Extract the (x, y) coordinate from the center of the cell holding the provided text.  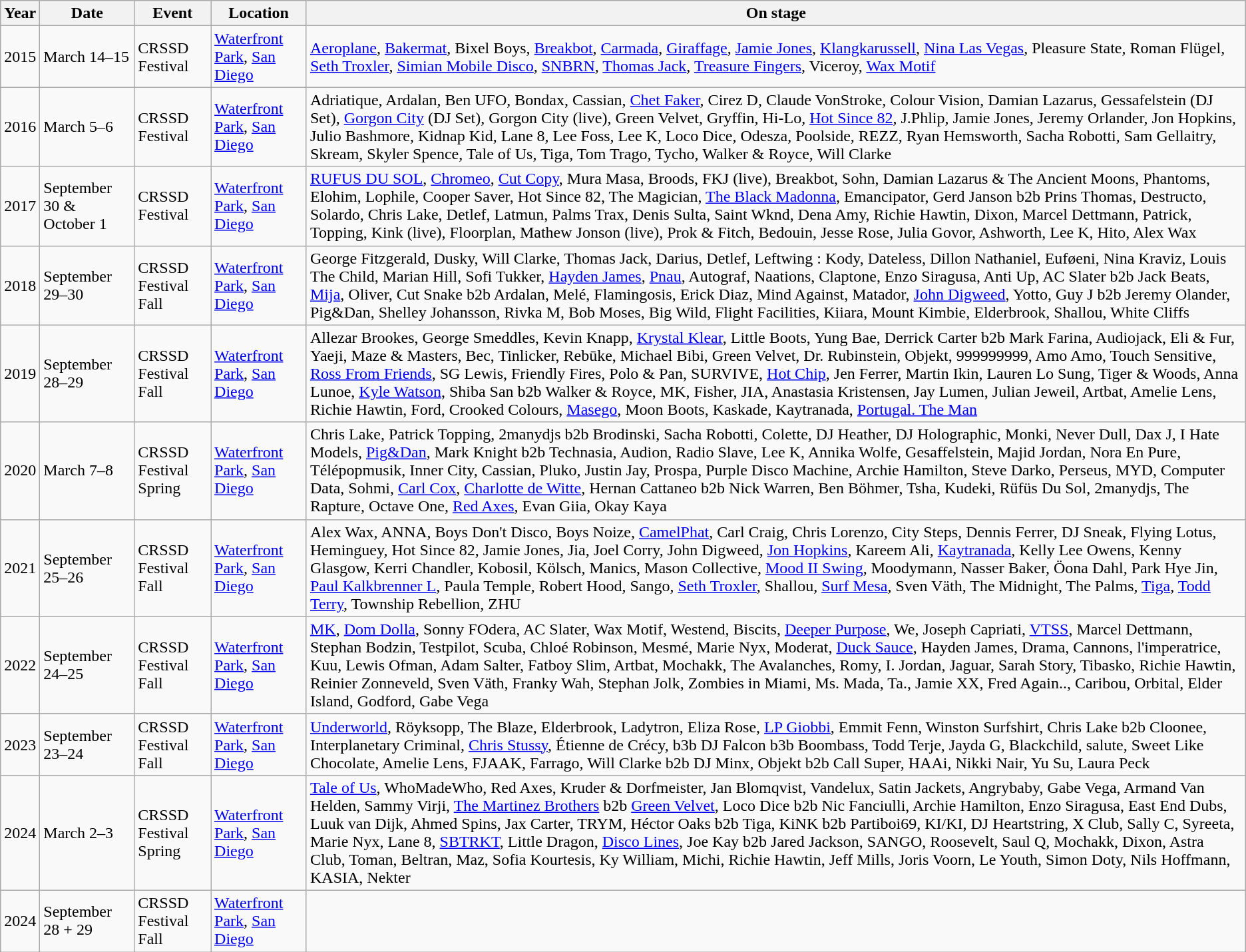
September 29–30 (87, 285)
2021 (20, 568)
September 28 + 29 (87, 921)
September 28–29 (87, 373)
2023 (20, 744)
September 25–26 (87, 568)
March 2–3 (87, 832)
2020 (20, 471)
March 5–6 (87, 126)
2015 (20, 57)
September 30 & October 1 (87, 206)
Event (173, 13)
March 7–8 (87, 471)
September 24–25 (87, 665)
Year (20, 13)
On stage (776, 13)
Date (87, 13)
2017 (20, 206)
2016 (20, 126)
2018 (20, 285)
2019 (20, 373)
March 14–15 (87, 57)
Location (259, 13)
2022 (20, 665)
September 23–24 (87, 744)
